Detect which cell encompasses the target text, then output its [x, y] center coordinate. 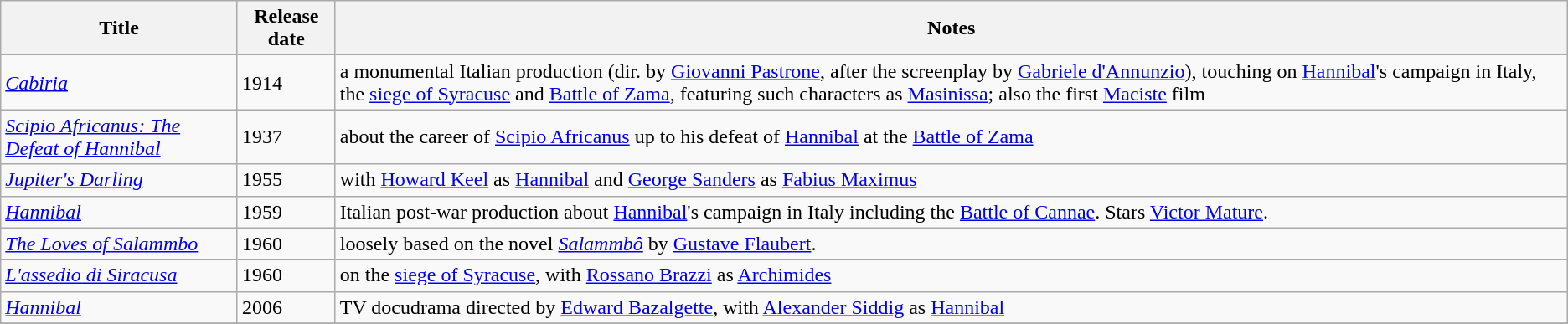
Italian post-war production about Hannibal's campaign in Italy including the Battle of Cannae. Stars Victor Mature. [952, 212]
1937 [286, 137]
Release date [286, 28]
Title [119, 28]
1914 [286, 82]
The Loves of Salammbo [119, 244]
1959 [286, 212]
Notes [952, 28]
Cabiria [119, 82]
2006 [286, 307]
loosely based on the novel Salammbô by Gustave Flaubert. [952, 244]
about the career of Scipio Africanus up to his defeat of Hannibal at the Battle of Zama [952, 137]
with Howard Keel as Hannibal and George Sanders as Fabius Maximus [952, 180]
Scipio Africanus: The Defeat of Hannibal [119, 137]
L'assedio di Siracusa [119, 275]
on the siege of Syracuse, with Rossano Brazzi as Archimides [952, 275]
1955 [286, 180]
TV docudrama directed by Edward Bazalgette, with Alexander Siddig as Hannibal [952, 307]
Jupiter's Darling [119, 180]
